From the cell containing the given text, extract its center point as (X, Y) coordinate. 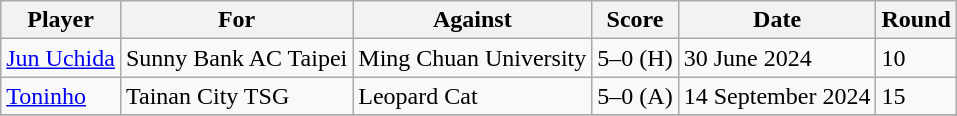
10 (916, 58)
Against (472, 20)
Jun Uchida (61, 58)
30 June 2024 (777, 58)
5–0 (H) (635, 58)
5–0 (A) (635, 96)
15 (916, 96)
Player (61, 20)
14 September 2024 (777, 96)
Date (777, 20)
Leopard Cat (472, 96)
Sunny Bank AC Taipei (236, 58)
For (236, 20)
Ming Chuan University (472, 58)
Round (916, 20)
Toninho (61, 96)
Score (635, 20)
Tainan City TSG (236, 96)
